Find where the given text appears and provide that cell's center as (x, y) coordinate. 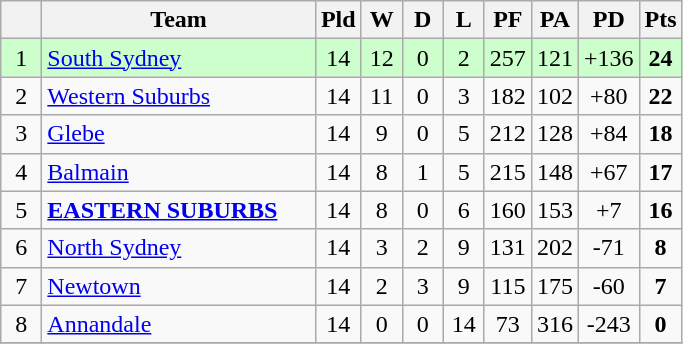
+136 (608, 58)
202 (554, 248)
L (464, 20)
PF (508, 20)
Team (179, 20)
+84 (608, 134)
160 (508, 210)
EASTERN SUBURBS (179, 210)
17 (660, 172)
North Sydney (179, 248)
148 (554, 172)
4 (22, 172)
102 (554, 96)
Annandale (179, 324)
316 (554, 324)
175 (554, 286)
+80 (608, 96)
212 (508, 134)
D (422, 20)
Glebe (179, 134)
Western Suburbs (179, 96)
182 (508, 96)
73 (508, 324)
-60 (608, 286)
PA (554, 20)
+67 (608, 172)
131 (508, 248)
Balmain (179, 172)
Pts (660, 20)
215 (508, 172)
W (382, 20)
PD (608, 20)
24 (660, 58)
128 (554, 134)
257 (508, 58)
12 (382, 58)
22 (660, 96)
Pld (338, 20)
+7 (608, 210)
-243 (608, 324)
-71 (608, 248)
South Sydney (179, 58)
115 (508, 286)
121 (554, 58)
16 (660, 210)
Newtown (179, 286)
153 (554, 210)
18 (660, 134)
11 (382, 96)
